For the text-containing cell, return its midpoint in [X, Y] coordinate format. 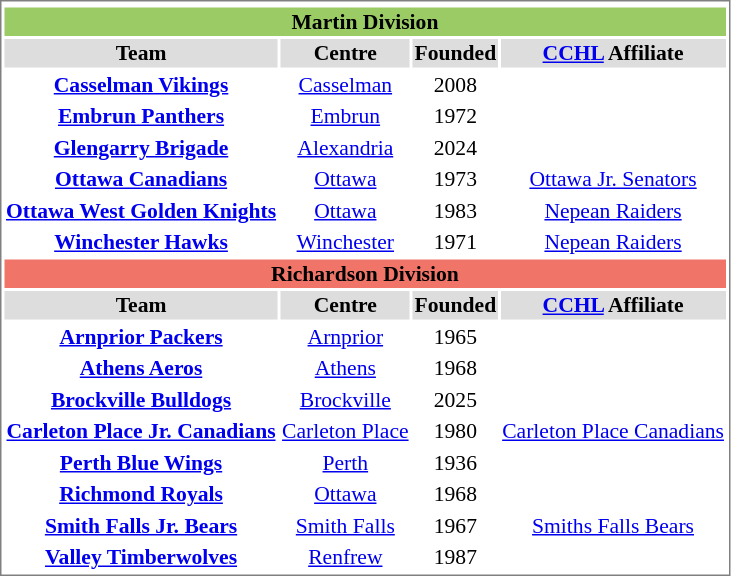
Embrun [346, 116]
Richmond Royals [140, 494]
Perth [346, 462]
1987 [456, 557]
Martin Division [364, 22]
Smith Falls Jr. Bears [140, 526]
Perth Blue Wings [140, 462]
Smith Falls [346, 526]
1965 [456, 336]
Embrun Panthers [140, 116]
Richardson Division [364, 274]
2024 [456, 148]
Winchester [346, 242]
Ottawa Jr. Senators [614, 179]
1936 [456, 462]
1967 [456, 526]
Casselman Vikings [140, 84]
Athens Aeros [140, 368]
1971 [456, 242]
1980 [456, 431]
Ottawa West Golden Knights [140, 210]
Carleton Place Jr. Canadians [140, 431]
1972 [456, 116]
Ottawa Canadians [140, 179]
1983 [456, 210]
Brockville [346, 400]
Glengarry Brigade [140, 148]
Arnprior [346, 336]
Valley Timberwolves [140, 557]
Alexandria [346, 148]
Arnprior Packers [140, 336]
Smiths Falls Bears [614, 526]
2025 [456, 400]
Carleton Place [346, 431]
1973 [456, 179]
Carleton Place Canadians [614, 431]
2008 [456, 84]
Casselman [346, 84]
Winchester Hawks [140, 242]
Brockville Bulldogs [140, 400]
Renfrew [346, 557]
Athens [346, 368]
